Identify which cell holds the provided text, then report its (X, Y) central coordinate. 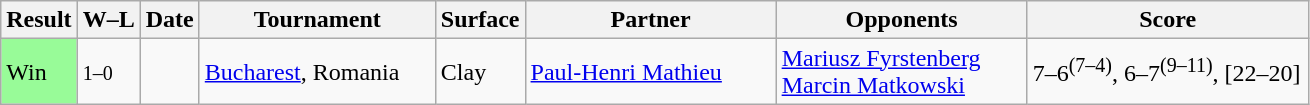
1–0 (108, 72)
Date (170, 20)
Clay (480, 72)
Surface (480, 20)
7–6(7–4), 6–7(9–11), [22–20] (1168, 72)
Opponents (902, 20)
Tournament (317, 20)
Partner (650, 20)
Score (1168, 20)
Paul-Henri Mathieu (650, 72)
Mariusz Fyrstenberg Marcin Matkowski (902, 72)
Win (39, 72)
W–L (108, 20)
Result (39, 20)
Bucharest, Romania (317, 72)
